Pinpoint the cell where the given text exists, returning its (x, y) midpoint coordinate. 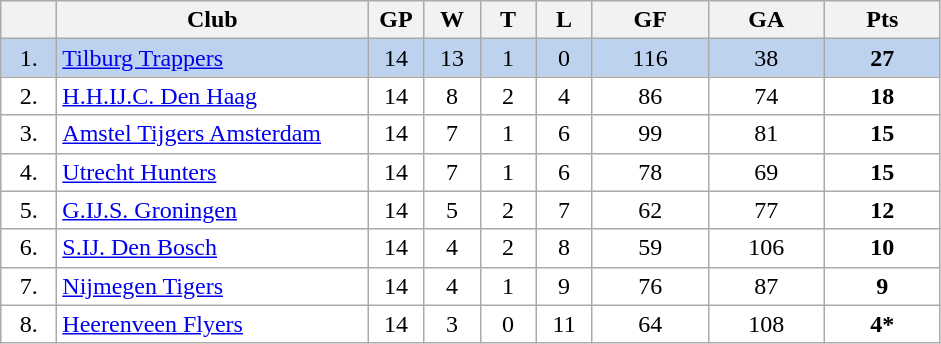
3. (29, 134)
6. (29, 248)
2. (29, 96)
86 (650, 96)
106 (766, 248)
8. (29, 324)
69 (766, 172)
GA (766, 20)
108 (766, 324)
27 (882, 58)
13 (452, 58)
Heerenveen Flyers (212, 324)
Pts (882, 20)
62 (650, 210)
59 (650, 248)
76 (650, 286)
H.H.IJ.C. Den Haag (212, 96)
4. (29, 172)
W (452, 20)
5 (452, 210)
Nijmegen Tigers (212, 286)
12 (882, 210)
10 (882, 248)
GP (396, 20)
87 (766, 286)
Amstel Tijgers Amsterdam (212, 134)
11 (564, 324)
G.IJ.S. Groningen (212, 210)
77 (766, 210)
18 (882, 96)
81 (766, 134)
78 (650, 172)
3 (452, 324)
7. (29, 286)
T (508, 20)
38 (766, 58)
99 (650, 134)
64 (650, 324)
4* (882, 324)
Tilburg Trappers (212, 58)
1. (29, 58)
5. (29, 210)
74 (766, 96)
S.IJ. Den Bosch (212, 248)
L (564, 20)
116 (650, 58)
Club (212, 20)
GF (650, 20)
Utrecht Hunters (212, 172)
